Locate the cell with the specified text and output its [x, y] center coordinate. 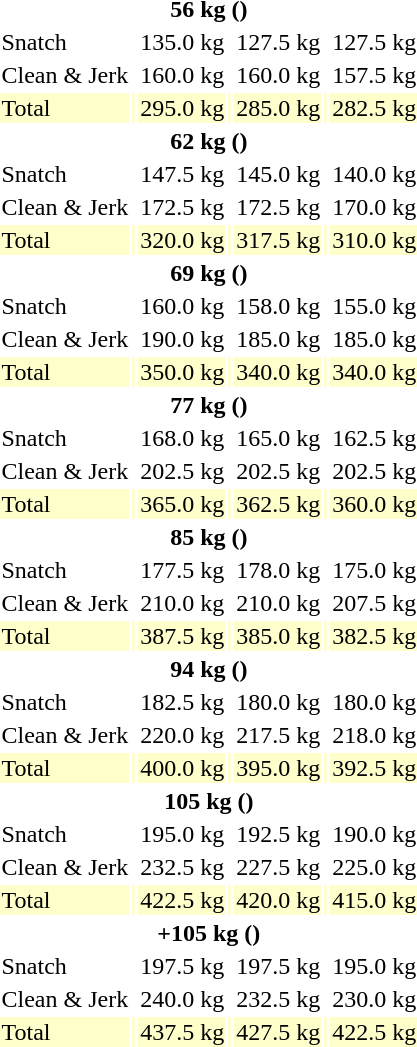
147.5 kg [182, 174]
285.0 kg [278, 108]
178.0 kg [278, 570]
220.0 kg [182, 735]
365.0 kg [182, 504]
135.0 kg [182, 42]
240.0 kg [182, 999]
177.5 kg [182, 570]
395.0 kg [278, 768]
168.0 kg [182, 438]
340.0 kg [278, 372]
227.5 kg [278, 867]
145.0 kg [278, 174]
165.0 kg [278, 438]
192.5 kg [278, 834]
420.0 kg [278, 900]
320.0 kg [182, 240]
317.5 kg [278, 240]
400.0 kg [182, 768]
422.5 kg [182, 900]
127.5 kg [278, 42]
195.0 kg [182, 834]
387.5 kg [182, 636]
385.0 kg [278, 636]
350.0 kg [182, 372]
190.0 kg [182, 339]
158.0 kg [278, 306]
180.0 kg [278, 702]
185.0 kg [278, 339]
295.0 kg [182, 108]
437.5 kg [182, 1032]
217.5 kg [278, 735]
362.5 kg [278, 504]
182.5 kg [182, 702]
427.5 kg [278, 1032]
